Provide the [X, Y] coordinate of the cell's center where the given text is located.  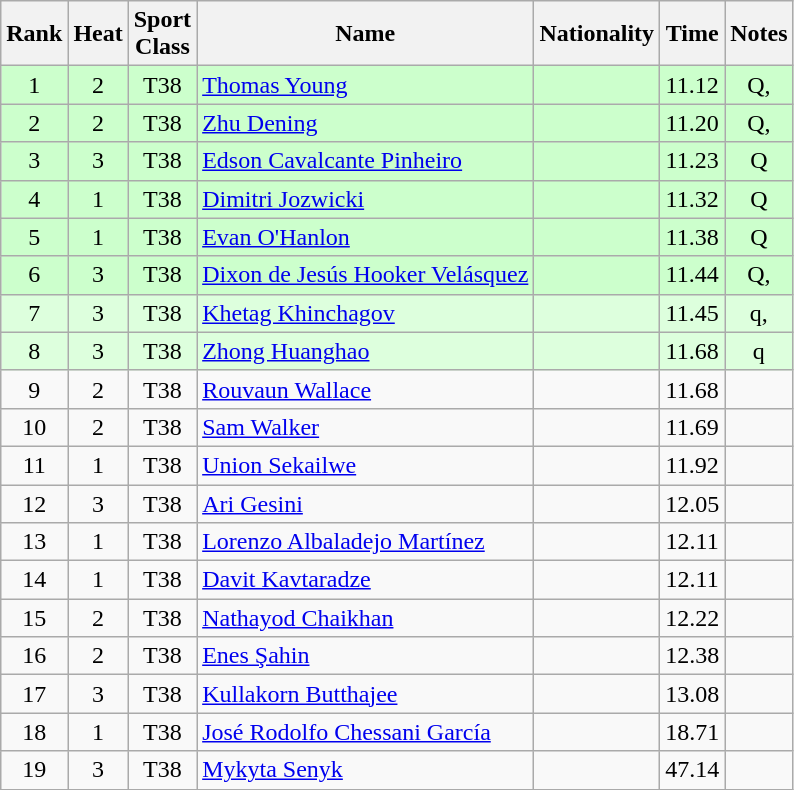
8 [34, 351]
12.22 [692, 618]
Name [366, 34]
Union Sekailwe [366, 465]
18.71 [692, 732]
Dixon de Jesús Hooker Velásquez [366, 275]
Davit Kavtaradze [366, 580]
12 [34, 503]
13 [34, 542]
q, [759, 313]
Edson Cavalcante Pinheiro [366, 161]
Mykyta Senyk [366, 770]
Zhong Huanghao [366, 351]
Rouvaun Wallace [366, 389]
19 [34, 770]
Kullakorn Butthajee [366, 694]
13.08 [692, 694]
11 [34, 465]
q [759, 351]
11.69 [692, 427]
16 [34, 656]
11.23 [692, 161]
4 [34, 199]
Khetag Khinchagov [366, 313]
11.45 [692, 313]
Evan O'Hanlon [366, 237]
Sam Walker [366, 427]
Thomas Young [366, 85]
14 [34, 580]
10 [34, 427]
12.38 [692, 656]
9 [34, 389]
11.44 [692, 275]
11.38 [692, 237]
47.14 [692, 770]
17 [34, 694]
SportClass [162, 34]
Dimitri Jozwicki [366, 199]
11.12 [692, 85]
Lorenzo Albaladejo Martínez [366, 542]
Zhu Dening [366, 123]
11.92 [692, 465]
Notes [759, 34]
Nationality [597, 34]
11.32 [692, 199]
6 [34, 275]
Time [692, 34]
12.05 [692, 503]
Nathayod Chaikhan [366, 618]
15 [34, 618]
5 [34, 237]
Heat [98, 34]
18 [34, 732]
José Rodolfo Chessani García [366, 732]
Rank [34, 34]
Ari Gesini [366, 503]
7 [34, 313]
11.20 [692, 123]
Enes Şahin [366, 656]
